Find where the given text appears and provide that cell's center as [x, y] coordinate. 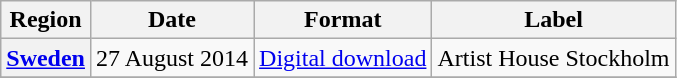
Format [343, 20]
Label [554, 20]
Digital download [343, 58]
27 August 2014 [172, 58]
Date [172, 20]
Sweden [46, 58]
Artist House Stockholm [554, 58]
Region [46, 20]
